Search for the cell housing the specified text and yield its [X, Y] center coordinate. 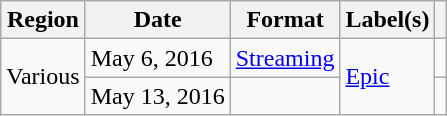
Format [285, 20]
Label(s) [388, 20]
Various [43, 77]
Date [158, 20]
May 6, 2016 [158, 58]
Region [43, 20]
Streaming [285, 58]
Epic [388, 77]
May 13, 2016 [158, 96]
